Capture the cell that displays the provided text and extract its [x, y] central coordinate. 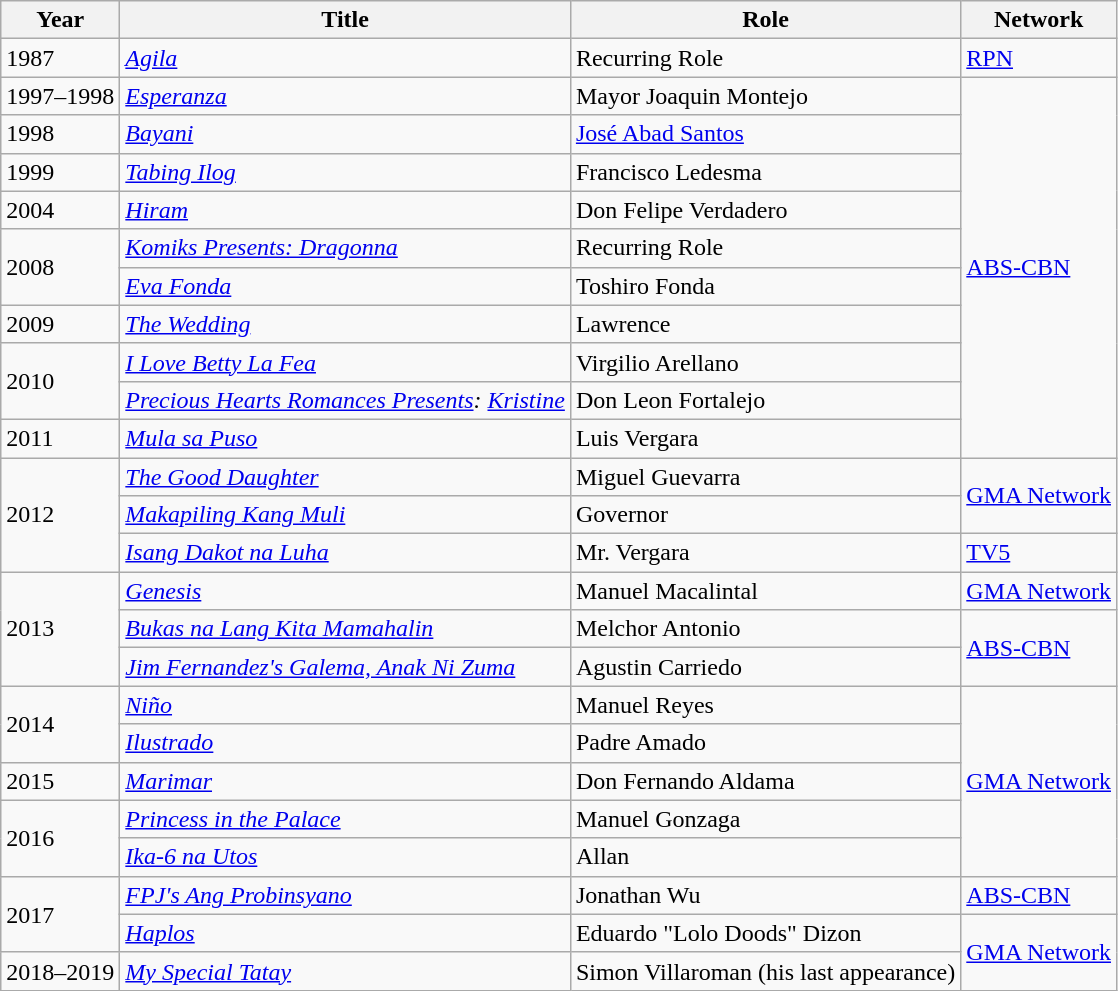
The Wedding [346, 324]
I Love Betty La Fea [346, 362]
2004 [60, 210]
TV5 [1039, 553]
Don Felipe Verdadero [765, 210]
2010 [60, 381]
Don Fernando Aldama [765, 781]
Toshiro Fonda [765, 286]
Bukas na Lang Kita Mamahalin [346, 629]
2011 [60, 438]
Role [765, 20]
Francisco Ledesma [765, 172]
Makapiling Kang Muli [346, 515]
Isang Dakot na Luha [346, 553]
1987 [60, 58]
Esperanza [346, 96]
2017 [60, 914]
Governor [765, 515]
Allan [765, 857]
Year [60, 20]
1998 [60, 134]
José Abad Santos [765, 134]
FPJ's Ang Probinsyano [346, 895]
2015 [60, 781]
Virgilio Arellano [765, 362]
Title [346, 20]
Princess in the Palace [346, 819]
Melchor Antonio [765, 629]
1997–1998 [60, 96]
Mula sa Puso [346, 438]
My Special Tatay [346, 971]
2016 [60, 838]
Ilustrado [346, 743]
Eva Fonda [346, 286]
2012 [60, 515]
Niño [346, 705]
Haplos [346, 933]
2013 [60, 629]
Jonathan Wu [765, 895]
2008 [60, 267]
Precious Hearts Romances Presents: Kristine [346, 400]
The Good Daughter [346, 477]
Lawrence [765, 324]
Komiks Presents: Dragonna [346, 248]
Mr. Vergara [765, 553]
2018–2019 [60, 971]
Agustin Carriedo [765, 667]
Agila [346, 58]
Bayani [346, 134]
RPN [1039, 58]
Jim Fernandez's Galema, Anak Ni Zuma [346, 667]
Luis Vergara [765, 438]
Network [1039, 20]
1999 [60, 172]
Hiram [346, 210]
2014 [60, 724]
Ika-6 na Utos [346, 857]
Genesis [346, 591]
Miguel Guevarra [765, 477]
Manuel Macalintal [765, 591]
Eduardo "Lolo Doods" Dizon [765, 933]
Manuel Reyes [765, 705]
Tabing Ilog [346, 172]
Padre Amado [765, 743]
Mayor Joaquin Montejo [765, 96]
2009 [60, 324]
Marimar [346, 781]
Manuel Gonzaga [765, 819]
Simon Villaroman (his last appearance) [765, 971]
Don Leon Fortalejo [765, 400]
